From the cell containing the given text, extract its center point as (x, y) coordinate. 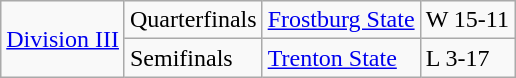
Division III (63, 39)
L 3-17 (467, 58)
Frostburg State (341, 20)
Trenton State (341, 58)
Quarterfinals (193, 20)
W 15-11 (467, 20)
Semifinals (193, 58)
